Detect which cell encompasses the target text, then output its [X, Y] center coordinate. 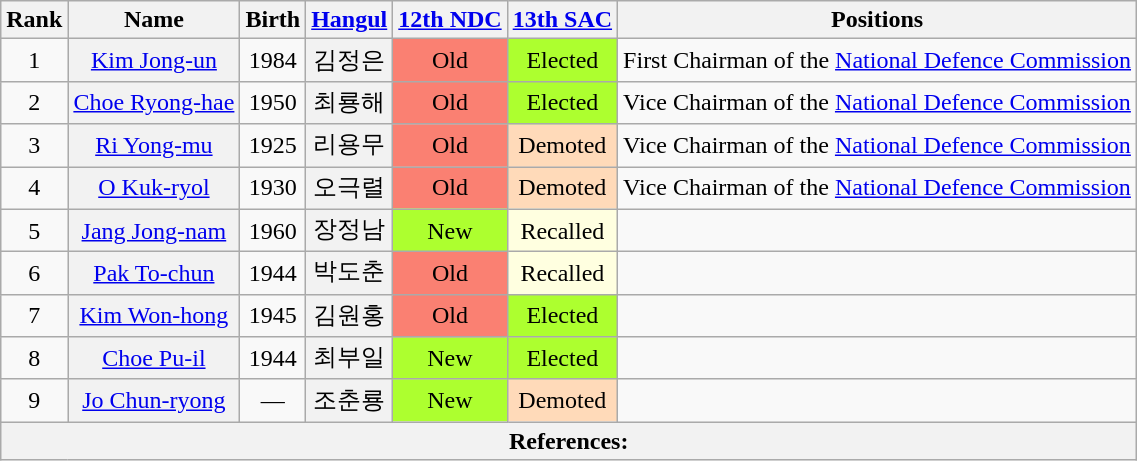
First Chairman of the National Defence Commission [878, 60]
Jang Jong-nam [154, 230]
오극렬 [350, 188]
1925 [273, 146]
Pak To-chun [154, 274]
9 [34, 400]
Hangul [350, 20]
조춘룡 [350, 400]
2 [34, 102]
Choe Ryong-hae [154, 102]
1984 [273, 60]
최부일 [350, 358]
1960 [273, 230]
1950 [273, 102]
4 [34, 188]
8 [34, 358]
— [273, 400]
1930 [273, 188]
3 [34, 146]
1 [34, 60]
Rank [34, 20]
Choe Pu-il [154, 358]
O Kuk-ryol [154, 188]
12th NDC [450, 20]
References: [569, 441]
1945 [273, 316]
Name [154, 20]
Kim Jong-un [154, 60]
7 [34, 316]
6 [34, 274]
리용무 [350, 146]
최룡해 [350, 102]
5 [34, 230]
Jo Chun-ryong [154, 400]
Kim Won-hong [154, 316]
장정남 [350, 230]
Birth [273, 20]
Ri Yong-mu [154, 146]
김정은 [350, 60]
박도춘 [350, 274]
김원홍 [350, 316]
Positions [878, 20]
13th SAC [562, 20]
